Scan for the cell matching the given text and deliver its [X, Y] coordinate at center. 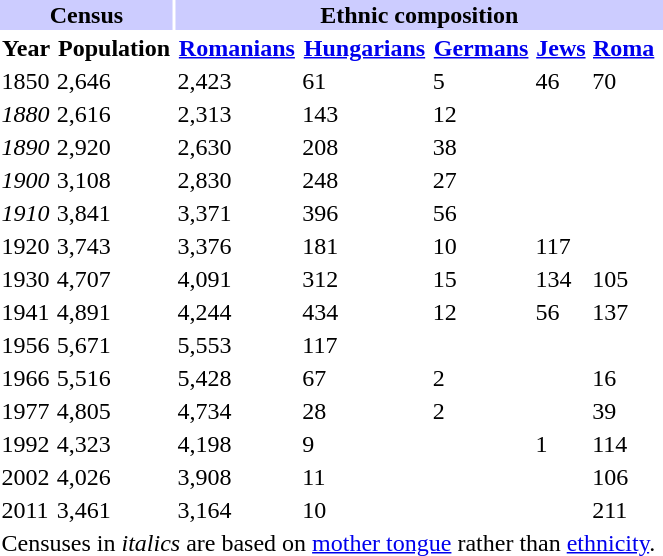
3,743 [114, 246]
4,805 [114, 411]
39 [624, 411]
105 [624, 279]
3,371 [237, 213]
4,707 [114, 279]
1941 [26, 312]
2,630 [237, 147]
1900 [26, 180]
1956 [26, 345]
2002 [26, 477]
1966 [26, 378]
28 [364, 411]
106 [624, 477]
27 [481, 180]
2,313 [237, 114]
4,198 [237, 444]
2,920 [114, 147]
5,516 [114, 378]
211 [624, 510]
Hungarians [364, 48]
3,908 [237, 477]
3,108 [114, 180]
1890 [26, 147]
11 [364, 477]
1880 [26, 114]
4,323 [114, 444]
Ethnic composition [420, 15]
70 [624, 81]
61 [364, 81]
1977 [26, 411]
1850 [26, 81]
2,423 [237, 81]
1992 [26, 444]
46 [561, 81]
2,830 [237, 180]
Census [86, 15]
4,244 [237, 312]
181 [364, 246]
312 [364, 279]
134 [561, 279]
4,026 [114, 477]
1910 [26, 213]
3,841 [114, 213]
Year [26, 48]
396 [364, 213]
1930 [26, 279]
4,091 [237, 279]
137 [624, 312]
4,891 [114, 312]
5,671 [114, 345]
114 [624, 444]
4,734 [237, 411]
5,428 [237, 378]
434 [364, 312]
67 [364, 378]
Germans [481, 48]
9 [364, 444]
2011 [26, 510]
3,461 [114, 510]
3,376 [237, 246]
248 [364, 180]
15 [481, 279]
5 [481, 81]
2,646 [114, 81]
Romanians [237, 48]
1 [561, 444]
3,164 [237, 510]
Jews [561, 48]
Roma [624, 48]
16 [624, 378]
2,616 [114, 114]
1920 [26, 246]
Population [114, 48]
143 [364, 114]
38 [481, 147]
208 [364, 147]
5,553 [237, 345]
